Pinpoint the cell where the given text exists, returning its (X, Y) midpoint coordinate. 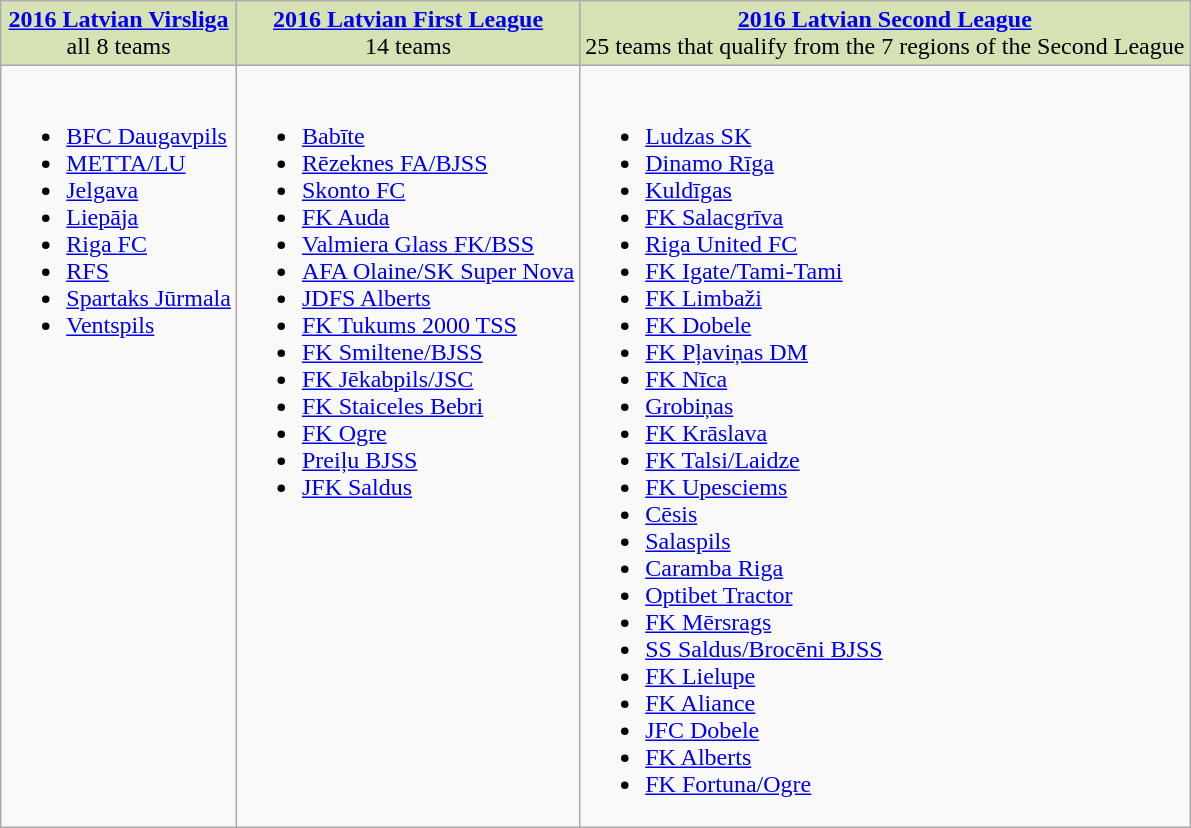
2016 Latvian Virsligaall 8 teams (119, 34)
2016 Latvian First League14 teams (408, 34)
2016 Latvian Second League25 teams that qualify from the 7 regions of the Second League (885, 34)
BFC DaugavpilsMETTA/LUJelgavaLiepājaRiga FCRFSSpartaks JūrmalaVentspils (119, 446)
